Capture the cell that displays the provided text and extract its [x, y] central coordinate. 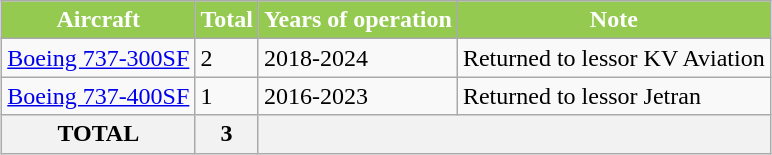
2 [227, 58]
2016-2023 [358, 96]
Returned to lessor KV Aviation [614, 58]
3 [227, 134]
Boeing 737-400SF [98, 96]
Years of operation [358, 20]
1 [227, 96]
TOTAL [98, 134]
Boeing 737-300SF [98, 58]
2018-2024 [358, 58]
Total [227, 20]
Returned to lessor Jetran [614, 96]
Note [614, 20]
Aircraft [98, 20]
